Identify which cell holds the provided text, then report its [X, Y] central coordinate. 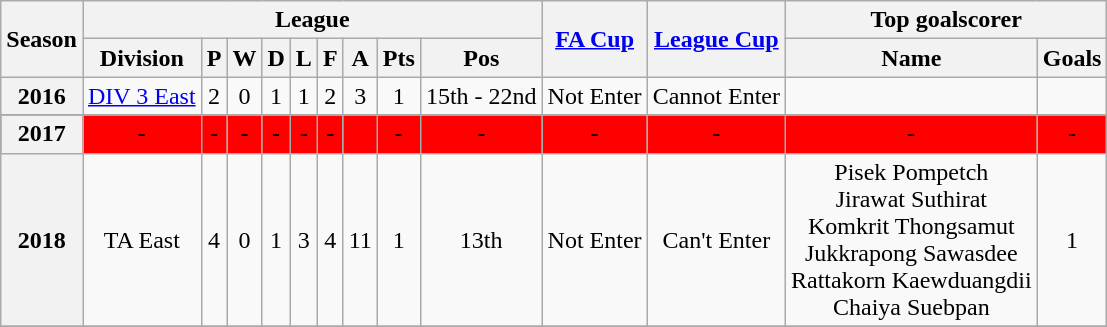
2017 [42, 134]
15th - 22nd [481, 96]
Season [42, 39]
A [360, 58]
Pos [481, 58]
League [312, 20]
L [304, 58]
Name [912, 58]
Pisek PompetchJirawat SuthiratKomkrit ThongsamutJukkrapong SawasdeeRattakorn KaewduangdiiChaiya Suebpan [912, 240]
DIV 3 East [142, 96]
11 [360, 240]
TA East [142, 240]
P [214, 58]
W [244, 58]
Cannot Enter [716, 96]
F [330, 58]
League Cup [716, 39]
Goals [1072, 58]
13th [481, 240]
2016 [42, 96]
Can't Enter [716, 240]
2018 [42, 240]
D [276, 58]
Division [142, 58]
Top goalscorer [946, 20]
Pts [398, 58]
FA Cup [594, 39]
